From the cell containing the given text, extract its center point as (X, Y) coordinate. 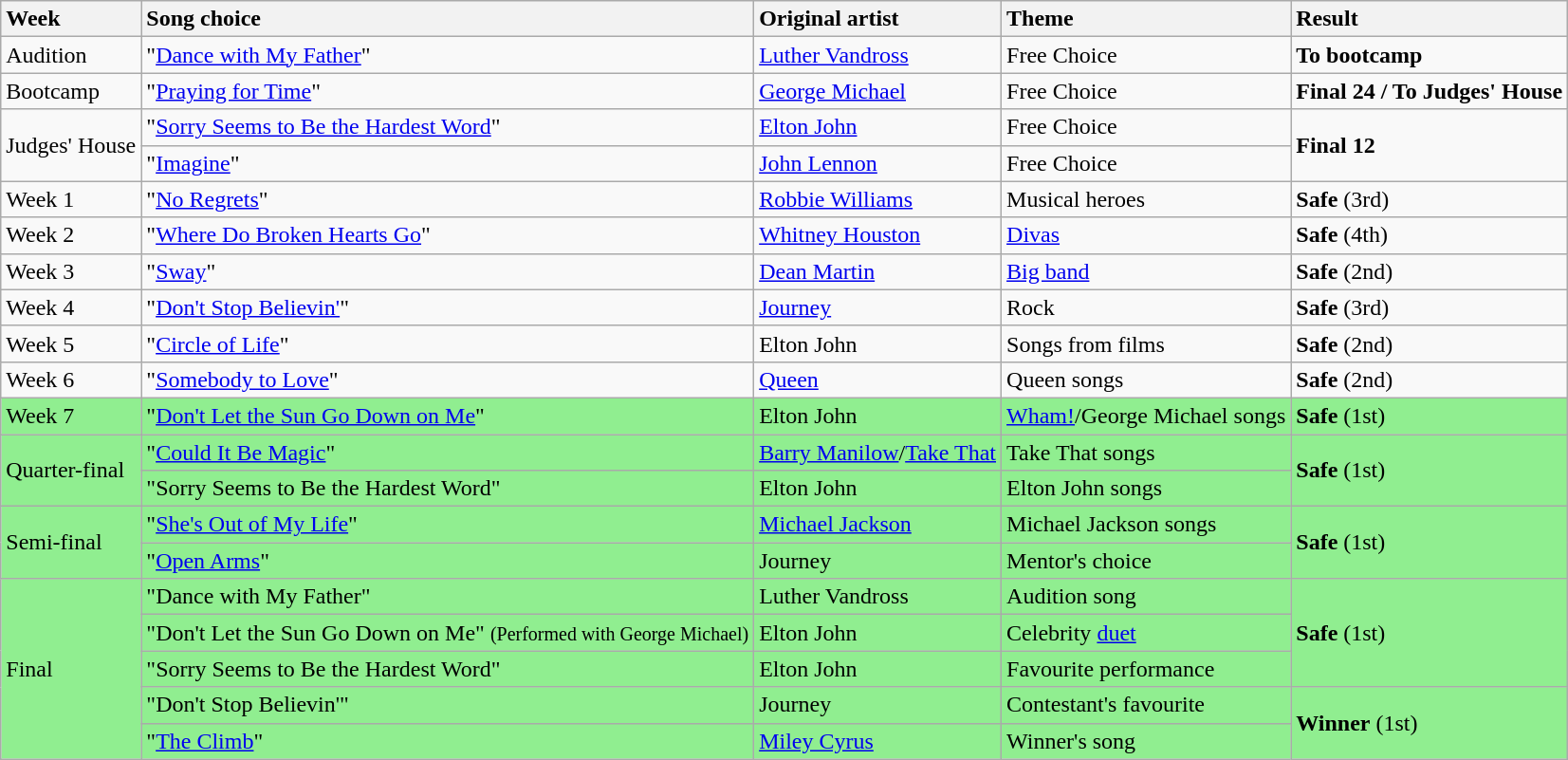
Miley Cyrus (878, 741)
"Don't Let the Sun Go Down on Me" (448, 416)
"The Climb" (448, 741)
Winner (1st) (1430, 723)
Week 1 (71, 199)
Mentor's choice (1146, 561)
Week 2 (71, 235)
"Imagine" (448, 163)
Semi-final (71, 543)
Winner's song (1146, 741)
John Lennon (878, 163)
"Sway" (448, 271)
Week (71, 19)
"Don't Let the Sun Go Down on Me" (Performed with George Michael) (448, 633)
Dean Martin (878, 271)
"No Regrets" (448, 199)
Theme (1146, 19)
Final 24 / To Judges' House (1430, 91)
Safe (4th) (1430, 235)
Big band (1146, 271)
Quarter-final (71, 471)
Audition song (1146, 597)
Result (1430, 19)
George Michael (878, 91)
Whitney Houston (878, 235)
Songs from films (1146, 343)
Final 12 (1430, 145)
Michael Jackson songs (1146, 525)
Final (71, 669)
Take That songs (1146, 453)
Original artist (878, 19)
Judges' House (71, 145)
Queen (878, 380)
"Open Arms" (448, 561)
"Praying for Time" (448, 91)
Week 6 (71, 380)
To bootcamp (1430, 55)
Celebrity duet (1146, 633)
Queen songs (1146, 380)
Rock (1146, 307)
Song choice (448, 19)
"Circle of Life" (448, 343)
"Where Do Broken Hearts Go" (448, 235)
Week 5 (71, 343)
Divas (1146, 235)
Elton John songs (1146, 489)
"Somebody to Love" (448, 380)
"Could It Be Magic" (448, 453)
Robbie Williams (878, 199)
Week 3 (71, 271)
Barry Manilow/Take That (878, 453)
Week 4 (71, 307)
Wham!/George Michael songs (1146, 416)
Week 7 (71, 416)
Contestant's favourite (1146, 705)
Audition (71, 55)
Bootcamp (71, 91)
Musical heroes (1146, 199)
"She's Out of My Life" (448, 525)
Michael Jackson (878, 525)
Favourite performance (1146, 669)
